From the cell containing the given text, extract its center point as [X, Y] coordinate. 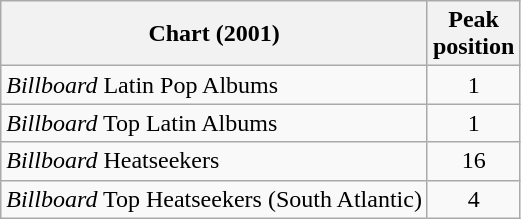
4 [473, 199]
Chart (2001) [214, 34]
16 [473, 161]
Billboard Heatseekers [214, 161]
Peakposition [473, 34]
Billboard Top Heatseekers (South Atlantic) [214, 199]
Billboard Top Latin Albums [214, 123]
Billboard Latin Pop Albums [214, 85]
